Find where the given text appears and provide that cell's center as (X, Y) coordinate. 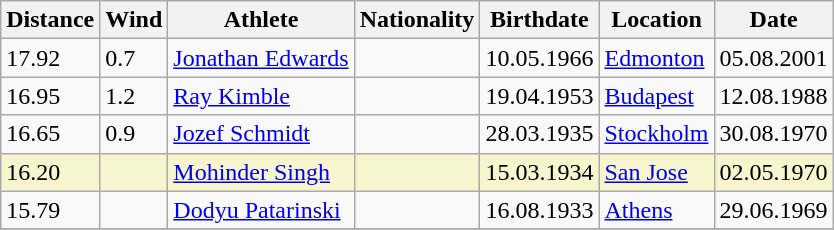
Distance (50, 20)
Mohinder Singh (261, 172)
05.08.2001 (774, 58)
Nationality (417, 20)
Athlete (261, 20)
29.06.1969 (774, 210)
0.7 (134, 58)
0.9 (134, 134)
10.05.1966 (540, 58)
Stockholm (656, 134)
19.04.1953 (540, 96)
San Jose (656, 172)
Budapest (656, 96)
12.08.1988 (774, 96)
15.79 (50, 210)
Jonathan Edwards (261, 58)
Wind (134, 20)
17.92 (50, 58)
Ray Kimble (261, 96)
Birthdate (540, 20)
16.08.1933 (540, 210)
Jozef Schmidt (261, 134)
Date (774, 20)
1.2 (134, 96)
16.65 (50, 134)
Dodyu Patarinski (261, 210)
Athens (656, 210)
30.08.1970 (774, 134)
16.20 (50, 172)
28.03.1935 (540, 134)
16.95 (50, 96)
15.03.1934 (540, 172)
Edmonton (656, 58)
Location (656, 20)
02.05.1970 (774, 172)
